For the text-containing cell, return its midpoint in [X, Y] coordinate format. 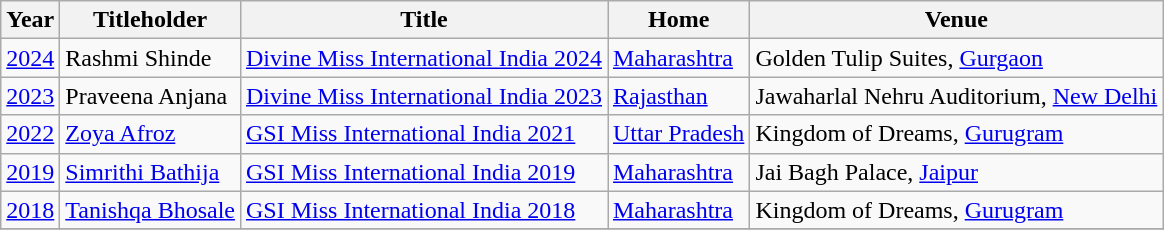
GSI Miss International India 2019 [424, 172]
Praveena Anjana [150, 96]
2024 [30, 58]
Zoya Afroz [150, 134]
Tanishqa Bhosale [150, 210]
Divine Miss International India 2024 [424, 58]
Jawaharlal Nehru Auditorium, New Delhi [956, 96]
2023 [30, 96]
GSI Miss International India 2021 [424, 134]
2018 [30, 210]
Titleholder [150, 20]
GSI Miss International India 2018 [424, 210]
Jai Bagh Palace, Jaipur [956, 172]
Divine Miss International India 2023 [424, 96]
Home [679, 20]
Rajasthan [679, 96]
2019 [30, 172]
Simrithi Bathija [150, 172]
Venue [956, 20]
Uttar Pradesh [679, 134]
2022 [30, 134]
Rashmi Shinde [150, 58]
Year [30, 20]
Golden Tulip Suites, Gurgaon [956, 58]
Title [424, 20]
